Detect which cell encompasses the target text, then output its [x, y] center coordinate. 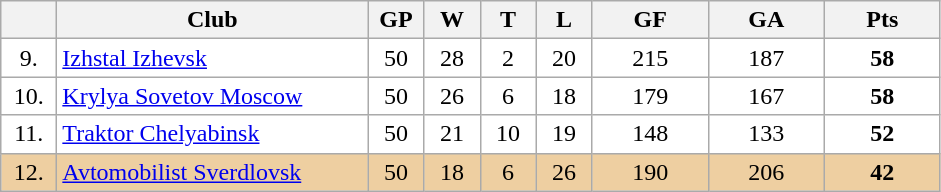
21 [452, 134]
2 [508, 58]
Pts [882, 20]
133 [766, 134]
Avtomobilist Sverdlovsk [212, 172]
GP [396, 20]
52 [882, 134]
9. [29, 58]
28 [452, 58]
10. [29, 96]
Traktor Chelyabinsk [212, 134]
Club [212, 20]
190 [650, 172]
Izhstal Izhevsk [212, 58]
L [564, 20]
11. [29, 134]
Krylya Sovetov Moscow [212, 96]
20 [564, 58]
187 [766, 58]
W [452, 20]
42 [882, 172]
12. [29, 172]
148 [650, 134]
T [508, 20]
215 [650, 58]
19 [564, 134]
GF [650, 20]
GA [766, 20]
167 [766, 96]
179 [650, 96]
206 [766, 172]
10 [508, 134]
